Return [x, y] of the center of cell containing provided text 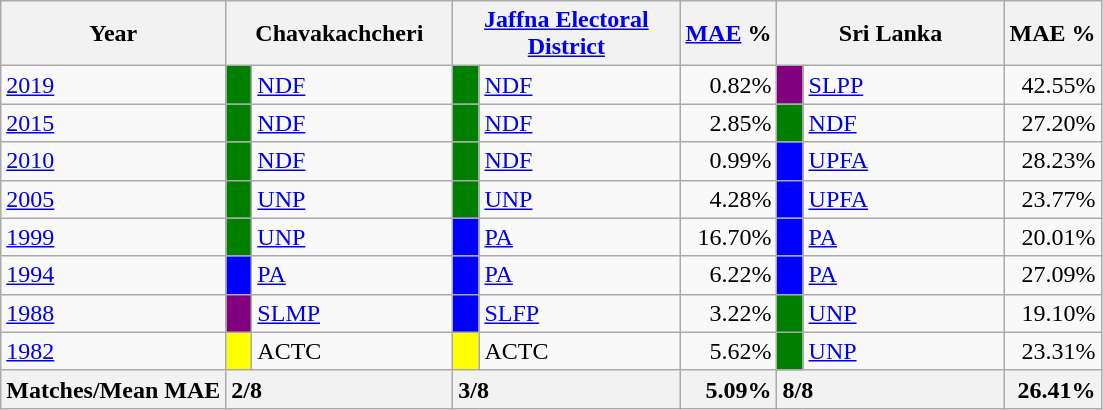
2/8 [340, 389]
1988 [114, 313]
27.09% [1052, 275]
28.23% [1052, 161]
2.85% [728, 123]
SLFP [580, 313]
5.62% [728, 351]
Chavakachcheri [340, 34]
2005 [114, 199]
1982 [114, 351]
2019 [114, 85]
SLMP [352, 313]
0.82% [728, 85]
8/8 [890, 389]
3.22% [728, 313]
5.09% [728, 389]
Sri Lanka [890, 34]
SLPP [904, 85]
2010 [114, 161]
1994 [114, 275]
20.01% [1052, 237]
1999 [114, 237]
26.41% [1052, 389]
23.77% [1052, 199]
Jaffna Electoral District [566, 34]
3/8 [566, 389]
Year [114, 34]
6.22% [728, 275]
16.70% [728, 237]
42.55% [1052, 85]
27.20% [1052, 123]
0.99% [728, 161]
4.28% [728, 199]
2015 [114, 123]
19.10% [1052, 313]
Matches/Mean MAE [114, 389]
23.31% [1052, 351]
